Output the (x, y) coordinate of the center of the cell containing the given text.  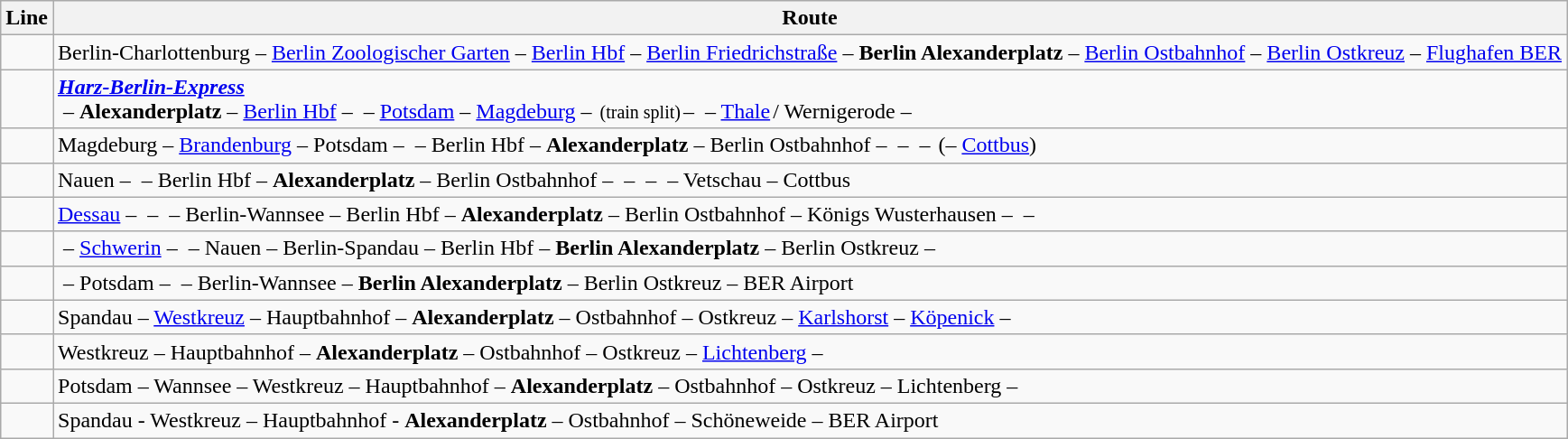
– Schwerin – – Nauen – Berlin-Spandau – Berlin Hbf – Berlin Alexanderplatz – Berlin Ostkreuz – (809, 248)
– Potsdam – – Berlin-Wannsee – Berlin Alexanderplatz – Berlin Ostkreuz – BER Airport (809, 283)
Magdeburg – Brandenburg – Potsdam – – Berlin Hbf – Alexanderplatz – Berlin Ostbahnhof – – – (– Cottbus) (809, 145)
Spandau - Westkreuz – Hauptbahnhof - Alexanderplatz – Ostbahnhof – Schöneweide – BER Airport (809, 420)
Spandau – Westkreuz – Hauptbahnhof – Alexanderplatz – Ostbahnhof – Ostkreuz – Karlshorst – Köpenick – (809, 317)
Dessau – – – Berlin-Wannsee – Berlin Hbf – Alexanderplatz – Berlin Ostbahnhof – Königs Wusterhausen – – (809, 214)
Line (27, 18)
Route (809, 18)
Potsdam – Wannsee – Westkreuz – Hauptbahnhof – Alexanderplatz – Ostbahnhof – Ostkreuz – Lichtenberg – (809, 386)
Westkreuz – Hauptbahnhof – Alexanderplatz – Ostbahnhof – Ostkreuz – Lichtenberg – (809, 351)
Harz-Berlin-Express – Alexanderplatz – Berlin Hbf – – Potsdam – Magdeburg – (train split) – – Thale / Wernigerode – (809, 99)
Nauen – – Berlin Hbf – Alexanderplatz – Berlin Ostbahnhof – – – – Vetschau – Cottbus (809, 180)
